Locate the cell with the specified text and output its (X, Y) center coordinate. 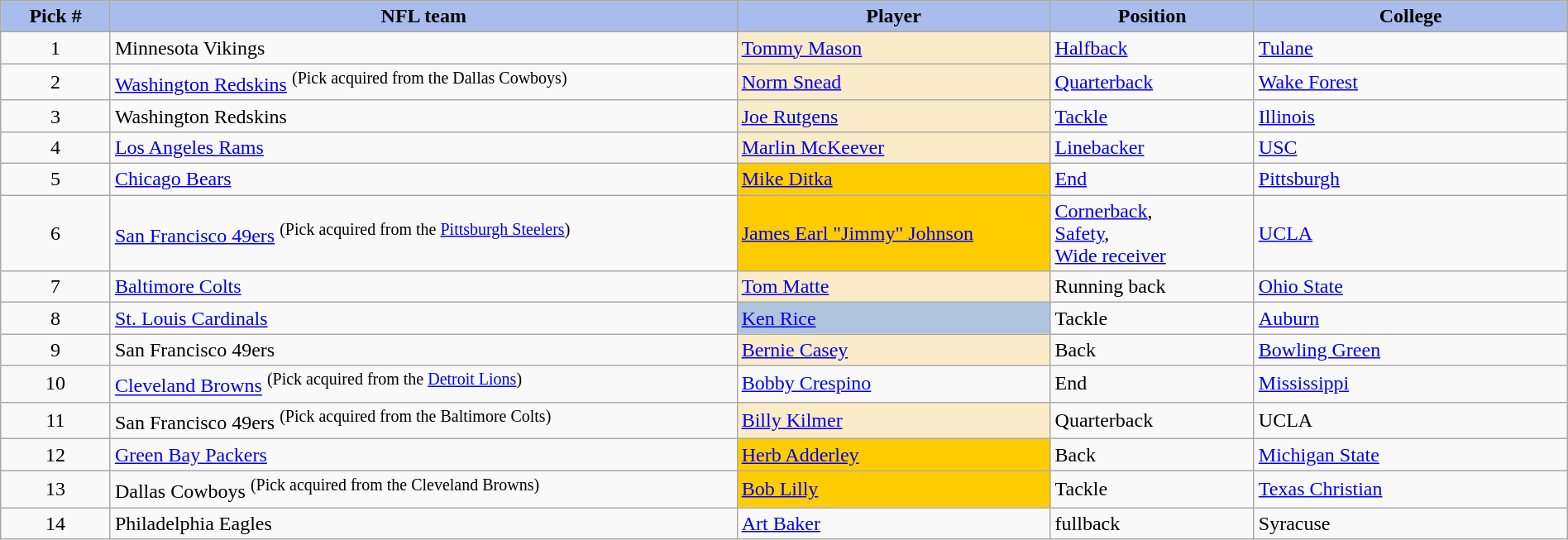
1 (56, 48)
Chicago Bears (423, 179)
Cleveland Browns (Pick acquired from the Detroit Lions) (423, 384)
Washington Redskins (423, 116)
Tom Matte (893, 287)
Running back (1152, 287)
5 (56, 179)
Position (1152, 17)
Ohio State (1411, 287)
Linebacker (1152, 147)
Tommy Mason (893, 48)
Tulane (1411, 48)
Baltimore Colts (423, 287)
Cornerback, Safety, Wide receiver (1152, 233)
Ken Rice (893, 318)
Texas Christian (1411, 490)
Bowling Green (1411, 350)
10 (56, 384)
Joe Rutgens (893, 116)
Halfback (1152, 48)
Herb Adderley (893, 455)
6 (56, 233)
13 (56, 490)
Player (893, 17)
Bernie Casey (893, 350)
Mike Ditka (893, 179)
12 (56, 455)
Mississippi (1411, 384)
fullback (1152, 523)
Minnesota Vikings (423, 48)
Syracuse (1411, 523)
Wake Forest (1411, 83)
Pick # (56, 17)
Los Angeles Rams (423, 147)
14 (56, 523)
NFL team (423, 17)
Bobby Crespino (893, 384)
James Earl "Jimmy" Johnson (893, 233)
USC (1411, 147)
Washington Redskins (Pick acquired from the Dallas Cowboys) (423, 83)
Marlin McKeever (893, 147)
9 (56, 350)
Auburn (1411, 318)
11 (56, 420)
St. Louis Cardinals (423, 318)
San Francisco 49ers (423, 350)
3 (56, 116)
8 (56, 318)
Art Baker (893, 523)
Green Bay Packers (423, 455)
Billy Kilmer (893, 420)
2 (56, 83)
College (1411, 17)
Philadelphia Eagles (423, 523)
Dallas Cowboys (Pick acquired from the Cleveland Browns) (423, 490)
4 (56, 147)
San Francisco 49ers (Pick acquired from the Baltimore Colts) (423, 420)
Bob Lilly (893, 490)
7 (56, 287)
Illinois (1411, 116)
Pittsburgh (1411, 179)
Michigan State (1411, 455)
San Francisco 49ers (Pick acquired from the Pittsburgh Steelers) (423, 233)
Norm Snead (893, 83)
